Return [X, Y] of the center of cell containing provided text 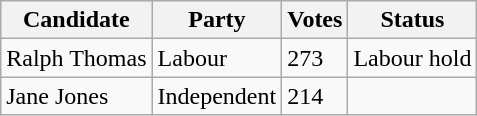
Party [217, 20]
Independent [217, 96]
Ralph Thomas [76, 58]
Status [412, 20]
Labour hold [412, 58]
214 [315, 96]
Labour [217, 58]
273 [315, 58]
Candidate [76, 20]
Jane Jones [76, 96]
Votes [315, 20]
